Capture the cell that displays the provided text and extract its [X, Y] central coordinate. 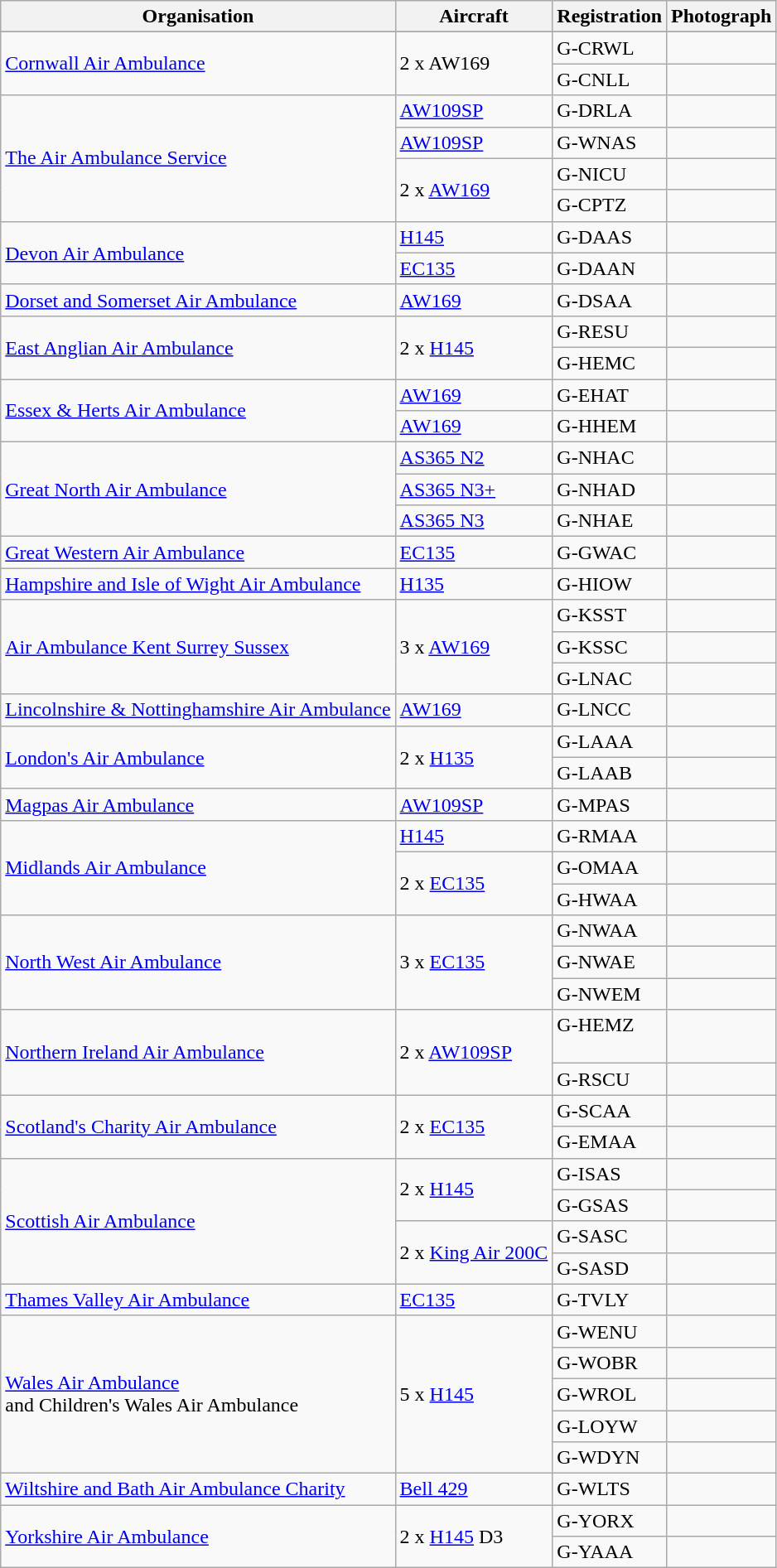
Photograph [721, 17]
G-HEMZ [610, 1037]
The Air Ambulance Service [198, 158]
G-HEMC [610, 363]
G-LNCC [610, 710]
G-LNAC [610, 678]
G-LOYW [610, 1426]
G-SASC [610, 1237]
G-GSAS [610, 1205]
Wiltshire and Bath Air Ambulance Charity [198, 1489]
G-HIOW [610, 584]
G-OMAA [610, 867]
G-DSAA [610, 300]
Great North Air Ambulance [198, 490]
North West Air Ambulance [198, 963]
G-HHEM [610, 427]
G-CNLL [610, 80]
G-HWAA [610, 899]
G-GWAC [610, 552]
Midlands Air Ambulance [198, 867]
G-RESU [610, 331]
Northern Ireland Air Ambulance [198, 1052]
Aircraft [474, 17]
AS365 N3 [474, 521]
G-DRLA [610, 111]
G-DAAN [610, 268]
G-ISAS [610, 1174]
G-KSST [610, 615]
AS365 N2 [474, 458]
Hampshire and Isle of Wight Air Ambulance [198, 584]
G-YAAA [610, 1552]
Bell 429 [474, 1489]
2 x AW109SP [474, 1052]
Wales Air Ambulanceand Children's Wales Air Ambulance [198, 1394]
G-DAAS [610, 237]
3 x EC135 [474, 963]
G-NWAE [610, 963]
G-CRWL [610, 48]
G-NWEM [610, 994]
G-LAAA [610, 741]
G-LAAB [610, 773]
G-NHAE [610, 521]
London's Air Ambulance [198, 757]
Great Western Air Ambulance [198, 552]
Yorkshire Air Ambulance [198, 1537]
2 x H135 [474, 757]
G-WROL [610, 1394]
Thames Valley Air Ambulance [198, 1300]
G-NHAC [610, 458]
2 x King Air 200C [474, 1252]
G-NICU [610, 174]
AS365 N3+ [474, 490]
G-CPTZ [610, 205]
5 x H145 [474, 1394]
Magpas Air Ambulance [198, 804]
G-MPAS [610, 804]
Devon Air Ambulance [198, 253]
G-RMAA [610, 836]
Essex & Herts Air Ambulance [198, 411]
G-WENU [610, 1331]
G-TVLY [610, 1300]
G-SCAA [610, 1111]
3 x AW169 [474, 647]
Scotland's Charity Air Ambulance [198, 1127]
G-YORX [610, 1521]
H135 [474, 584]
G-WLTS [610, 1489]
2 x H145 D3 [474, 1537]
Lincolnshire & Nottinghamshire Air Ambulance [198, 710]
East Anglian Air Ambulance [198, 347]
G-EHAT [610, 395]
Dorset and Somerset Air Ambulance [198, 300]
Air Ambulance Kent Surrey Sussex [198, 647]
G-WOBR [610, 1363]
G-WNAS [610, 142]
G-WDYN [610, 1458]
G-SASD [610, 1268]
Registration [610, 17]
Organisation [198, 17]
G-NHAD [610, 490]
G-EMAA [610, 1142]
G-KSSC [610, 647]
Scottish Air Ambulance [198, 1221]
Cornwall Air Ambulance [198, 64]
G-NWAA [610, 931]
G-RSCU [610, 1079]
